Determine the [x, y] coordinate at the center of the cell enclosing the given text.  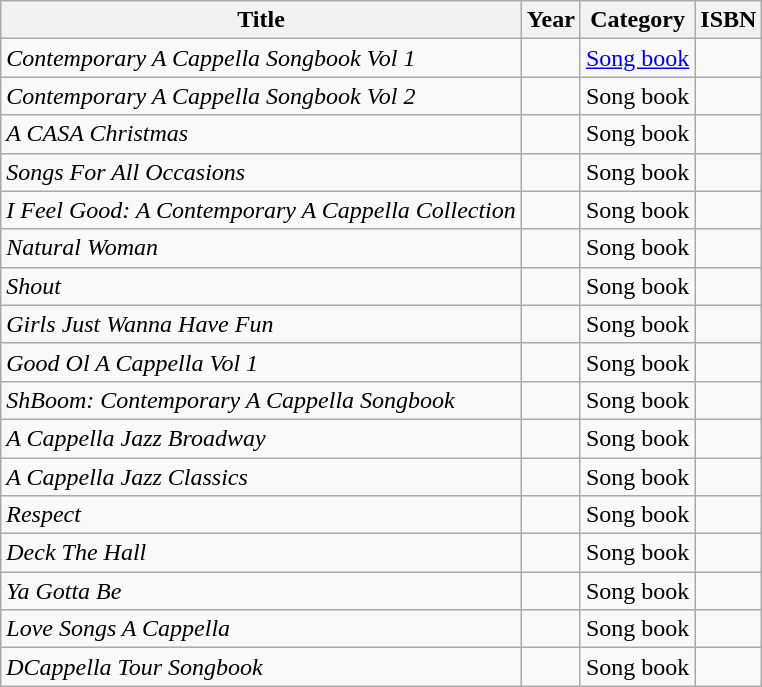
Natural Woman [262, 248]
ShBoom: Contemporary A Cappella Songbook [262, 400]
Songs For All Occasions [262, 172]
A Cappella Jazz Classics [262, 477]
I Feel Good: A Contemporary A Cappella Collection [262, 210]
Good Ol A Cappella Vol 1 [262, 362]
Love Songs A Cappella [262, 629]
Ya Gotta Be [262, 591]
A Cappella Jazz Broadway [262, 438]
ISBN [728, 20]
Category [637, 20]
A CASA Christmas [262, 134]
Year [550, 20]
Respect [262, 515]
Shout [262, 286]
Contemporary A Cappella Songbook Vol 2 [262, 96]
Title [262, 20]
Deck The Hall [262, 553]
Contemporary A Cappella Songbook Vol 1 [262, 58]
Girls Just Wanna Have Fun [262, 324]
DCappella Tour Songbook [262, 667]
